For the text-containing cell, return its midpoint in [x, y] coordinate format. 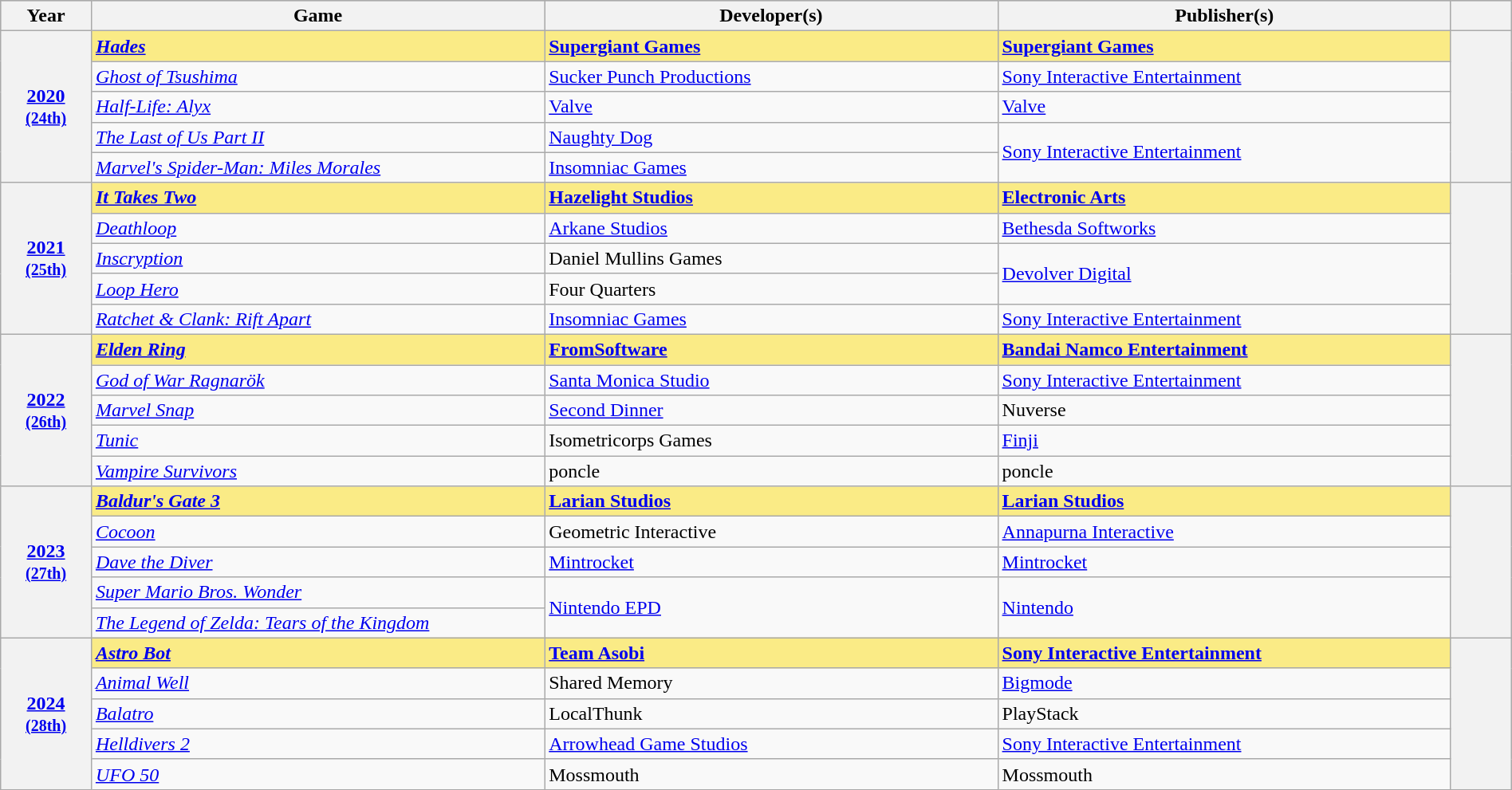
Nuverse [1224, 411]
PlayStack [1224, 713]
Loop Hero [317, 289]
Bethesda Softworks [1224, 228]
Vampire Survivors [317, 471]
Santa Monica Studio [771, 380]
The Last of Us Part II [317, 137]
Electronic Arts [1224, 198]
FromSoftware [771, 349]
Super Mario Bros. Wonder [317, 592]
Dave the Diver [317, 562]
Balatro [317, 713]
Cocoon [317, 532]
Annapurna Interactive [1224, 532]
Shared Memory [771, 683]
Bigmode [1224, 683]
2022 (26th) [46, 410]
The Legend of Zelda: Tears of the Kingdom [317, 623]
Astro Bot [317, 653]
Elden Ring [317, 349]
Arkane Studios [771, 228]
Geometric Interactive [771, 532]
Arrowhead Game Studios [771, 744]
Bandai Namco Entertainment [1224, 349]
Baldur's Gate 3 [317, 501]
Marvel Snap [317, 411]
Devolver Digital [1224, 273]
Developer(s) [771, 16]
Team Asobi [771, 653]
2024 (28th) [46, 713]
Sucker Punch Productions [771, 77]
Hazelight Studios [771, 198]
Nintendo [1224, 607]
Publisher(s) [1224, 16]
LocalThunk [771, 713]
Daniel Mullins Games [771, 258]
Nintendo EPD [771, 607]
Year [46, 16]
Deathloop [317, 228]
It Takes Two [317, 198]
Animal Well [317, 683]
Game [317, 16]
Tunic [317, 441]
UFO 50 [317, 774]
Hades [317, 46]
Ghost of Tsushima [317, 77]
2023 (27th) [46, 562]
Second Dinner [771, 411]
Isometricorps Games [771, 441]
Half-Life: Alyx [317, 107]
God of War Ragnarök [317, 380]
Four Quarters [771, 289]
Helldivers 2 [317, 744]
Inscryption [317, 258]
Naughty Dog [771, 137]
Ratchet & Clank: Rift Apart [317, 319]
Finji [1224, 441]
2020 (24th) [46, 107]
Marvel's Spider-Man: Miles Morales [317, 167]
2021 (25th) [46, 258]
